Scan for the cell matching the given text and deliver its (x, y) coordinate at center. 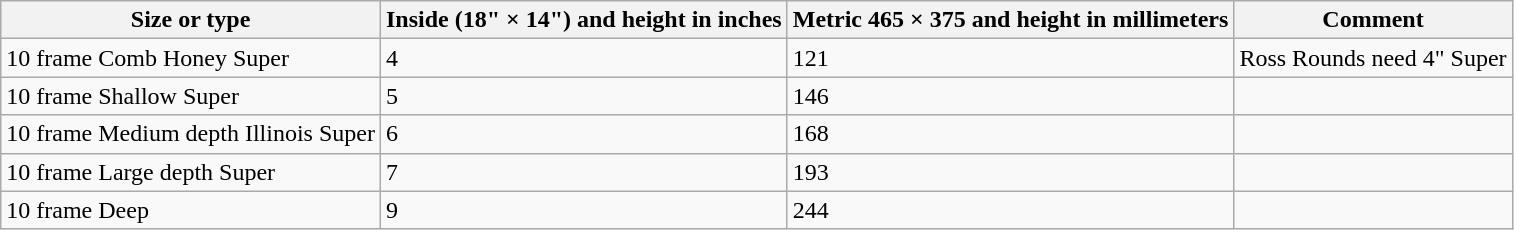
168 (1010, 134)
121 (1010, 58)
146 (1010, 96)
4 (584, 58)
Size or type (191, 20)
10 frame Large depth Super (191, 172)
10 frame Comb Honey Super (191, 58)
7 (584, 172)
Comment (1373, 20)
Metric 465 × 375 and height in millimeters (1010, 20)
10 frame Deep (191, 210)
6 (584, 134)
5 (584, 96)
193 (1010, 172)
9 (584, 210)
10 frame Shallow Super (191, 96)
Inside (18" × 14") and height in inches (584, 20)
Ross Rounds need 4" Super (1373, 58)
10 frame Medium depth Illinois Super (191, 134)
244 (1010, 210)
